Extract the (x, y) coordinate from the center of the cell holding the provided text.  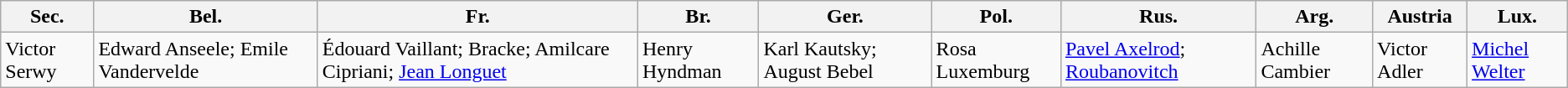
Austria (1421, 17)
Sec. (47, 17)
Pavel Axelrod; Roubanovitch (1158, 60)
Henry Hyndman (698, 60)
Bel. (206, 17)
Br. (698, 17)
Pol. (996, 17)
Lux. (1518, 17)
Karl Kautsky; August Bebel (845, 60)
Achille Cambier (1315, 60)
Ger. (845, 17)
Michel Welter (1518, 60)
Arg. (1315, 17)
Rosa Luxemburg (996, 60)
Edward Anseele; Emile Vandervelde (206, 60)
Édouard Vaillant; Bracke; Amilcare Cipriani; Jean Longuet (477, 60)
Rus. (1158, 17)
Fr. (477, 17)
Victor Serwy (47, 60)
Victor Adler (1421, 60)
